Return [X, Y] of the center of cell containing provided text 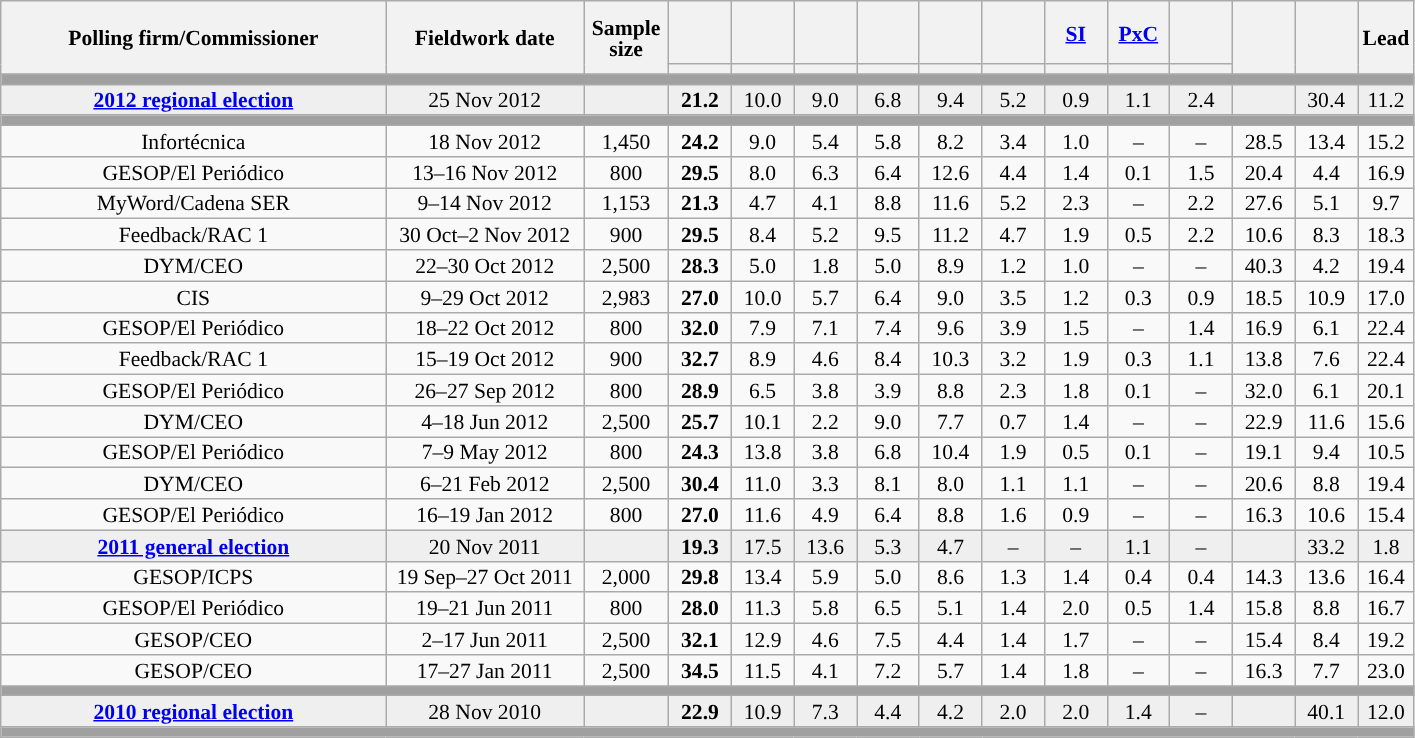
1,153 [626, 204]
18–22 Oct 2012 [485, 328]
21.2 [700, 100]
1.6 [1014, 514]
2,000 [626, 576]
8.1 [888, 484]
15.6 [1386, 422]
7.6 [1326, 360]
15–19 Oct 2012 [485, 360]
5.9 [826, 576]
0.7 [1014, 422]
20 Nov 2011 [485, 546]
7.2 [888, 670]
29.8 [700, 576]
2010 regional election [194, 712]
16.4 [1386, 576]
Infortécnica [194, 142]
24.2 [700, 142]
40.1 [1326, 712]
16.7 [1386, 608]
8.2 [950, 142]
28.9 [700, 390]
23.0 [1386, 670]
CIS [194, 296]
28.3 [700, 266]
1,450 [626, 142]
5.3 [888, 546]
19 Sep–27 Oct 2011 [485, 576]
3.3 [826, 484]
10.1 [762, 422]
22–30 Oct 2012 [485, 266]
Sample size [626, 38]
17.0 [1386, 296]
6.3 [826, 172]
18 Nov 2012 [485, 142]
4.9 [826, 514]
19–21 Jun 2011 [485, 608]
Polling firm/Commissioner [194, 38]
12.6 [950, 172]
17.5 [762, 546]
11.5 [762, 670]
6–21 Feb 2012 [485, 484]
2.4 [1202, 100]
17–27 Jan 2011 [485, 670]
10.5 [1386, 452]
25.7 [700, 422]
20.4 [1264, 172]
3.2 [1014, 360]
9.5 [888, 234]
12.0 [1386, 712]
5.4 [826, 142]
3.5 [1014, 296]
9.7 [1386, 204]
SI [1076, 32]
9–14 Nov 2012 [485, 204]
28.0 [700, 608]
9–29 Oct 2012 [485, 296]
7.5 [888, 640]
8.3 [1326, 234]
1.3 [1014, 576]
25 Nov 2012 [485, 100]
19.1 [1264, 452]
2012 regional election [194, 100]
7.4 [888, 328]
MyWord/Cadena SER [194, 204]
18.3 [1386, 234]
12.9 [762, 640]
7–9 May 2012 [485, 452]
14.3 [1264, 576]
7.1 [826, 328]
26–27 Sep 2012 [485, 390]
10.4 [950, 452]
30 Oct–2 Nov 2012 [485, 234]
20.1 [1386, 390]
11.0 [762, 484]
8.6 [950, 576]
15.8 [1264, 608]
27.6 [1264, 204]
32.1 [700, 640]
11.3 [762, 608]
7.9 [762, 328]
Lead [1386, 38]
3.4 [1014, 142]
28 Nov 2010 [485, 712]
34.5 [700, 670]
28.5 [1264, 142]
10.3 [950, 360]
PxC [1138, 32]
40.3 [1264, 266]
15.2 [1386, 142]
16–19 Jan 2012 [485, 514]
19.3 [700, 546]
1.7 [1076, 640]
24.3 [700, 452]
20.6 [1264, 484]
19.2 [1386, 640]
7.3 [826, 712]
13–16 Nov 2012 [485, 172]
GESOP/ICPS [194, 576]
2,983 [626, 296]
33.2 [1326, 546]
Fieldwork date [485, 38]
32.7 [700, 360]
2–17 Jun 2011 [485, 640]
9.6 [950, 328]
18.5 [1264, 296]
2011 general election [194, 546]
4–18 Jun 2012 [485, 422]
21.3 [700, 204]
